Identify which cell holds the provided text, then report its (x, y) central coordinate. 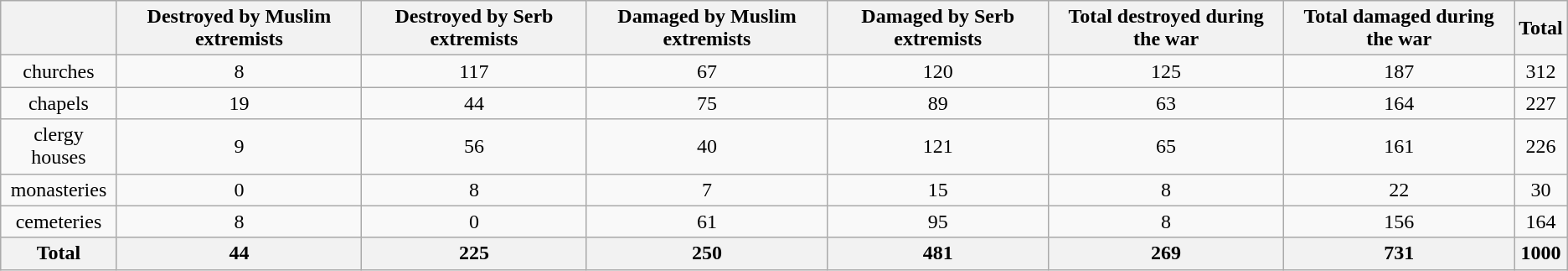
chapels (59, 103)
95 (938, 221)
15 (938, 190)
clergy houses (59, 146)
63 (1166, 103)
61 (707, 221)
125 (1166, 71)
40 (707, 146)
19 (240, 103)
75 (707, 103)
65 (1166, 146)
250 (707, 253)
churches (59, 71)
7 (707, 190)
67 (707, 71)
Total damaged during the war (1399, 29)
731 (1399, 253)
227 (1541, 103)
187 (1399, 71)
161 (1399, 146)
312 (1541, 71)
117 (474, 71)
121 (938, 146)
9 (240, 146)
30 (1541, 190)
89 (938, 103)
226 (1541, 146)
269 (1166, 253)
Damaged by Serb extremists (938, 29)
cemeteries (59, 221)
225 (474, 253)
481 (938, 253)
Destroyed by Serb extremists (474, 29)
Destroyed by Muslim extremists (240, 29)
1000 (1541, 253)
Damaged by Muslim extremists (707, 29)
monasteries (59, 190)
Total destroyed during the war (1166, 29)
22 (1399, 190)
120 (938, 71)
56 (474, 146)
156 (1399, 221)
